From the cell containing the given text, extract its center point as [x, y] coordinate. 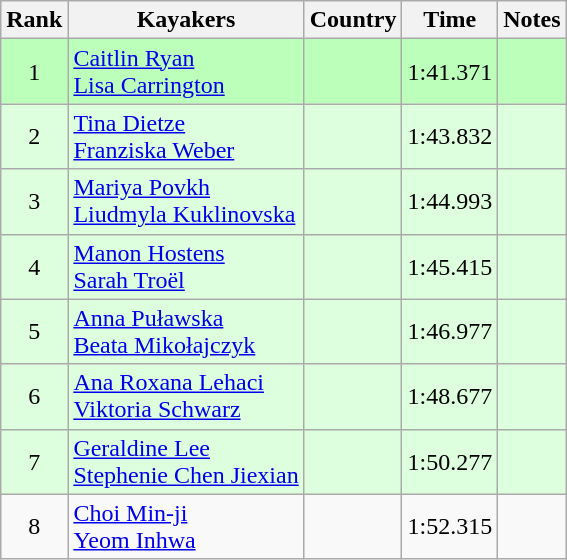
1:52.315 [450, 526]
1:48.677 [450, 396]
5 [34, 332]
1:50.277 [450, 462]
1:43.832 [450, 136]
7 [34, 462]
1:44.993 [450, 202]
6 [34, 396]
Notes [532, 20]
Choi Min-jiYeom Inhwa [186, 526]
Kayakers [186, 20]
Mariya PovkhLiudmyla Kuklinovska [186, 202]
Manon HostensSarah Troël [186, 266]
Country [353, 20]
4 [34, 266]
Rank [34, 20]
Geraldine LeeStephenie Chen Jiexian [186, 462]
Ana Roxana LehaciViktoria Schwarz [186, 396]
3 [34, 202]
1:41.371 [450, 72]
2 [34, 136]
Time [450, 20]
1 [34, 72]
8 [34, 526]
Caitlin RyanLisa Carrington [186, 72]
Tina DietzeFranziska Weber [186, 136]
1:46.977 [450, 332]
1:45.415 [450, 266]
Anna PuławskaBeata Mikołajczyk [186, 332]
